Locate the cell with the specified text and output its [X, Y] center coordinate. 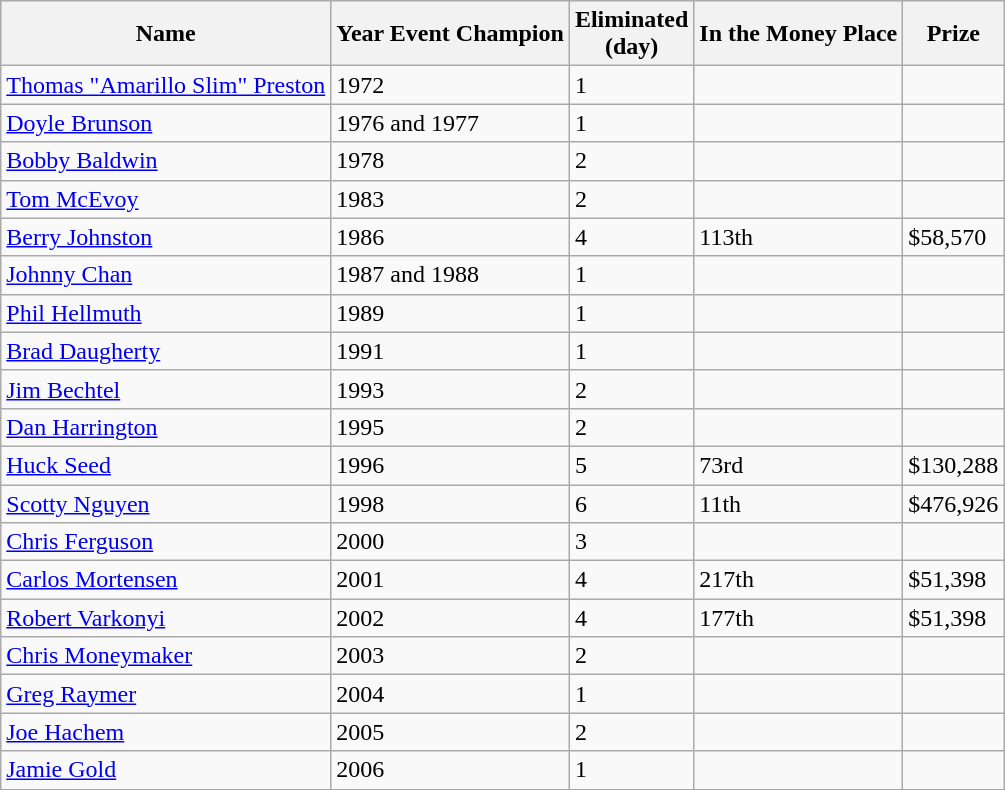
1983 [450, 199]
$130,288 [954, 465]
177th [798, 618]
Year Event Champion [450, 34]
Chris Moneymaker [166, 656]
1978 [450, 161]
1993 [450, 389]
2004 [450, 694]
Thomas "Amarillo Slim" Preston [166, 85]
$476,926 [954, 503]
Greg Raymer [166, 694]
Phil Hellmuth [166, 313]
6 [631, 503]
1986 [450, 237]
1991 [450, 351]
Name [166, 34]
Berry Johnston [166, 237]
5 [631, 465]
In the Money Place [798, 34]
Joe Hachem [166, 732]
Doyle Brunson [166, 123]
2005 [450, 732]
3 [631, 542]
Jamie Gold [166, 770]
1995 [450, 427]
Robert Varkonyi [166, 618]
Eliminated(day) [631, 34]
113th [798, 237]
2003 [450, 656]
1989 [450, 313]
Scotty Nguyen [166, 503]
Chris Ferguson [166, 542]
$58,570 [954, 237]
1987 and 1988 [450, 275]
Bobby Baldwin [166, 161]
2006 [450, 770]
Brad Daugherty [166, 351]
Prize [954, 34]
2000 [450, 542]
Tom McEvoy [166, 199]
1996 [450, 465]
Johnny Chan [166, 275]
11th [798, 503]
73rd [798, 465]
Dan Harrington [166, 427]
2002 [450, 618]
1976 and 1977 [450, 123]
217th [798, 580]
Carlos Mortensen [166, 580]
Huck Seed [166, 465]
1998 [450, 503]
1972 [450, 85]
2001 [450, 580]
Jim Bechtel [166, 389]
